Return [x, y] of the center of cell containing provided text 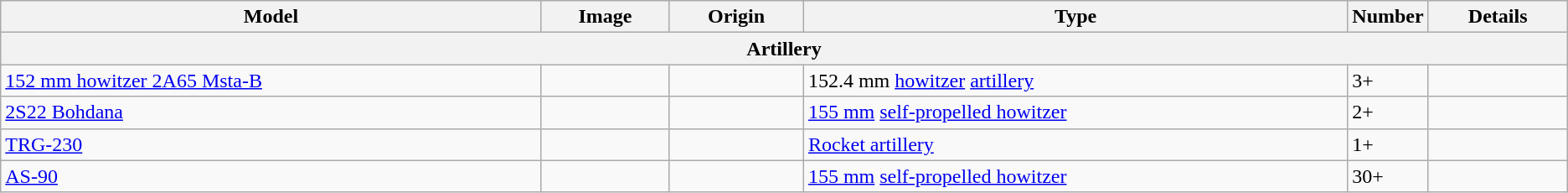
Type [1075, 17]
152 mm howitzer 2A65 Msta-B [271, 81]
Artillery [784, 49]
2S22 Bohdana [271, 112]
Details [1498, 17]
Number [1388, 17]
30+ [1388, 176]
1+ [1388, 144]
TRG-230 [271, 144]
Model [271, 17]
AS-90 [271, 176]
2+ [1388, 112]
Rocket artillery [1075, 144]
152.4 mm howitzer artillery [1075, 81]
Origin [737, 17]
3+ [1388, 81]
Image [605, 17]
